For the text-containing cell, return its midpoint in (X, Y) coordinate format. 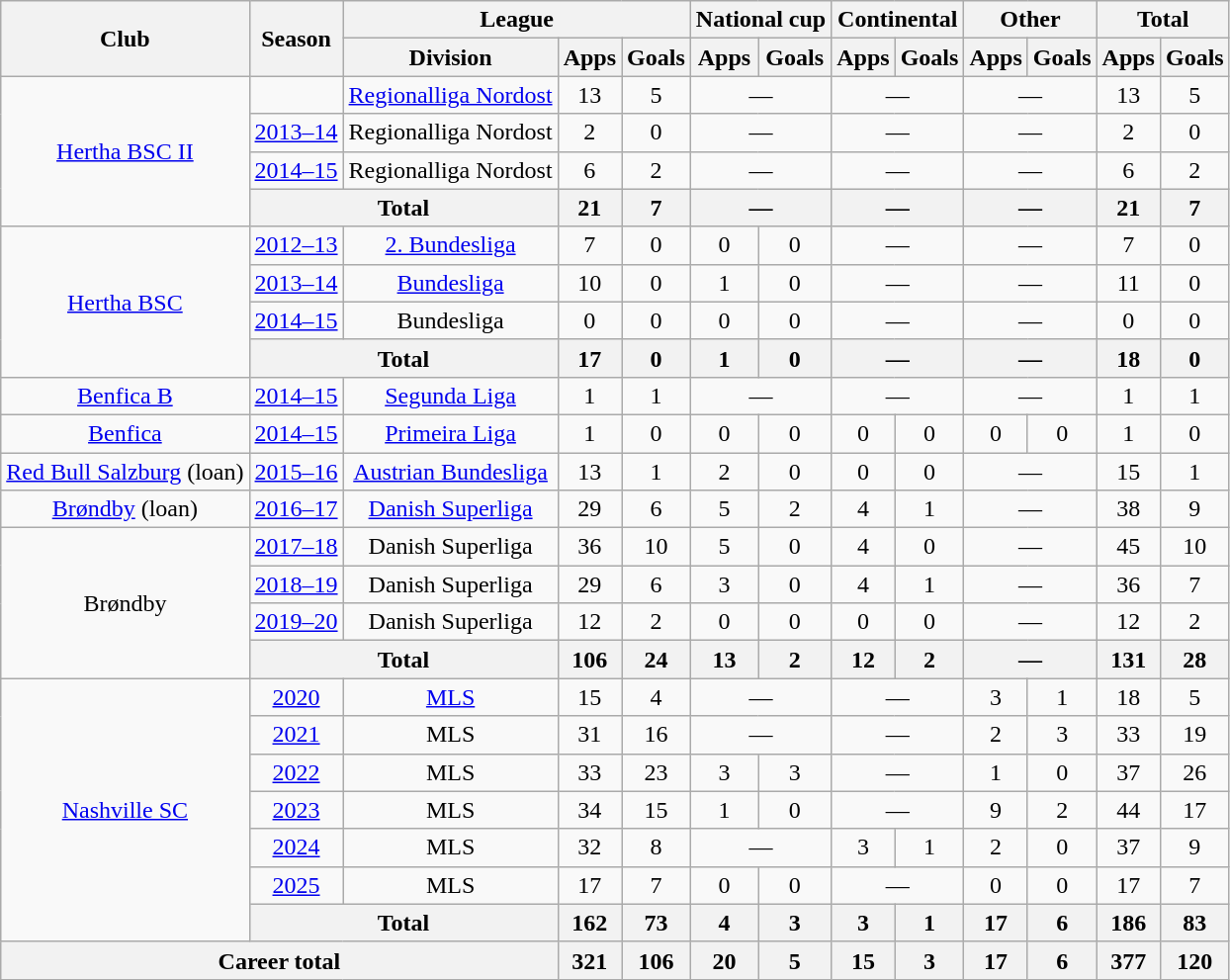
73 (657, 923)
Benfica (125, 433)
Season (297, 39)
28 (1194, 660)
2. Bundesliga (451, 245)
Career total (279, 960)
Primeira Liga (451, 433)
2025 (297, 885)
24 (657, 660)
186 (1128, 923)
2012–13 (297, 245)
2021 (297, 735)
26 (1194, 772)
Continental (898, 20)
2024 (297, 847)
32 (589, 847)
44 (1128, 810)
131 (1128, 660)
2022 (297, 772)
Brøndby (loan) (125, 509)
19 (1194, 735)
2020 (297, 697)
38 (1128, 509)
National cup (760, 20)
16 (657, 735)
Benfica B (125, 396)
2017–18 (297, 547)
2016–17 (297, 509)
20 (724, 960)
2019–20 (297, 622)
45 (1128, 547)
2023 (297, 810)
8 (657, 847)
Other (1030, 20)
Division (451, 57)
Red Bull Salzburg (loan) (125, 472)
Hertha BSC (125, 302)
Hertha BSC II (125, 151)
Segunda Liga (451, 396)
34 (589, 810)
321 (589, 960)
2018–19 (297, 584)
Austrian Bundesliga (451, 472)
162 (589, 923)
11 (1128, 283)
Club (125, 39)
Brøndby (125, 603)
83 (1194, 923)
23 (657, 772)
League (516, 20)
377 (1128, 960)
120 (1194, 960)
Nashville SC (125, 810)
2015–16 (297, 472)
31 (589, 735)
